From the cell containing the given text, extract its center point as [X, Y] coordinate. 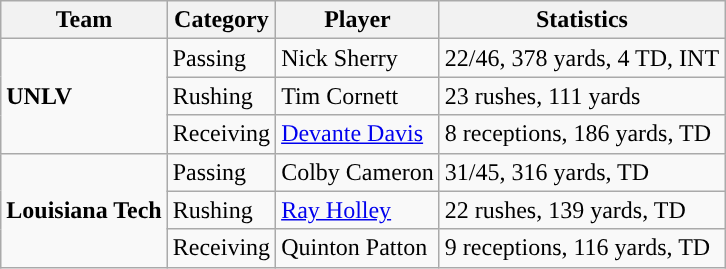
Statistics [582, 20]
Tim Cornett [358, 96]
Colby Cameron [358, 172]
Ray Holley [358, 210]
Louisiana Tech [84, 210]
22/46, 378 yards, 4 TD, INT [582, 58]
Devante Davis [358, 134]
9 receptions, 116 yards, TD [582, 248]
Nick Sherry [358, 58]
Player [358, 20]
Team [84, 20]
Quinton Patton [358, 248]
UNLV [84, 96]
23 rushes, 111 yards [582, 96]
22 rushes, 139 yards, TD [582, 210]
8 receptions, 186 yards, TD [582, 134]
31/45, 316 yards, TD [582, 172]
Category [221, 20]
